Provide the [X, Y] coordinate of the cell's center where the given text is located.  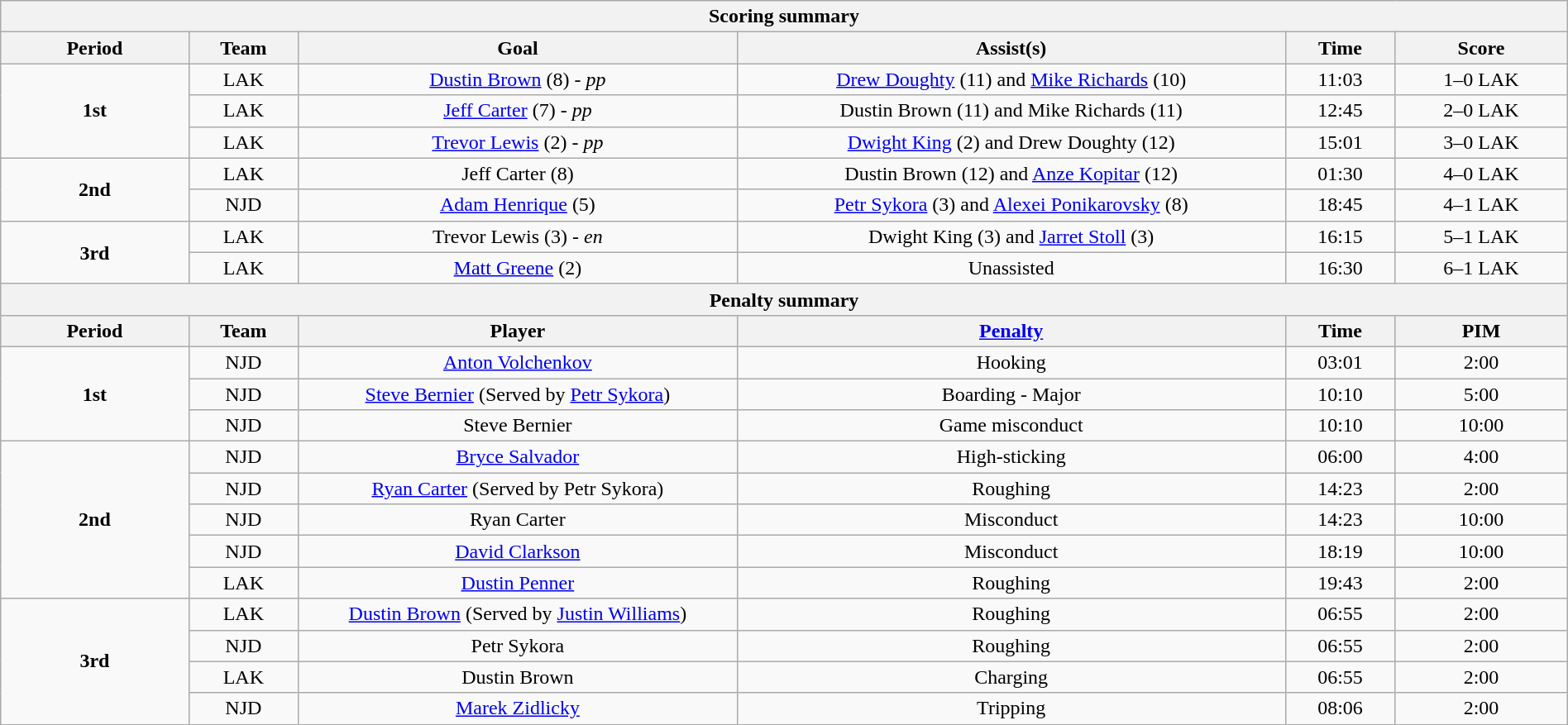
01:30 [1340, 174]
15:01 [1340, 142]
Marek Zidlicky [518, 708]
12:45 [1340, 111]
Trevor Lewis (3) - en [518, 236]
Jeff Carter (8) [518, 174]
Scoring summary [784, 17]
Game misconduct [1011, 426]
11:03 [1340, 79]
Bryce Salvador [518, 457]
5:00 [1481, 394]
16:15 [1340, 236]
Boarding - Major [1011, 394]
19:43 [1340, 583]
Dwight King (2) and Drew Doughty (12) [1011, 142]
16:30 [1340, 268]
Penalty summary [784, 299]
Dustin Brown (Served by Justin Williams) [518, 614]
Dustin Penner [518, 583]
Trevor Lewis (2) - pp [518, 142]
Score [1481, 48]
Ryan Carter [518, 520]
Petr Sykora (3) and Alexei Ponikarovsky (8) [1011, 205]
Steve Bernier (Served by Petr Sykora) [518, 394]
Assist(s) [1011, 48]
6–1 LAK [1481, 268]
Dustin Brown (8) - pp [518, 79]
4–0 LAK [1481, 174]
Unassisted [1011, 268]
David Clarkson [518, 551]
Jeff Carter (7) - pp [518, 111]
Dustin Brown (12) and Anze Kopitar (12) [1011, 174]
4–1 LAK [1481, 205]
06:00 [1340, 457]
4:00 [1481, 457]
Drew Doughty (11) and Mike Richards (10) [1011, 79]
Steve Bernier [518, 426]
18:45 [1340, 205]
Hooking [1011, 362]
Adam Henrique (5) [518, 205]
Dustin Brown (11) and Mike Richards (11) [1011, 111]
1–0 LAK [1481, 79]
Goal [518, 48]
Dustin Brown [518, 677]
5–1 LAK [1481, 236]
08:06 [1340, 708]
18:19 [1340, 551]
Anton Volchenkov [518, 362]
Player [518, 331]
2–0 LAK [1481, 111]
03:01 [1340, 362]
Ryan Carter (Served by Petr Sykora) [518, 489]
Dwight King (3) and Jarret Stoll (3) [1011, 236]
PIM [1481, 331]
3–0 LAK [1481, 142]
Penalty [1011, 331]
Matt Greene (2) [518, 268]
Petr Sykora [518, 646]
Tripping [1011, 708]
High-sticking [1011, 457]
Charging [1011, 677]
